Output the (x, y) coordinate of the center of the cell containing the given text.  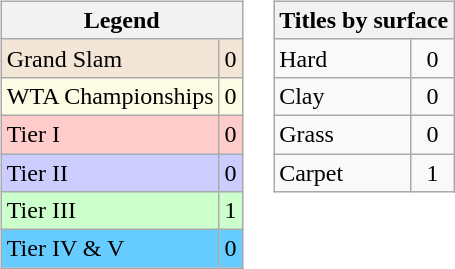
Titles by surface (364, 20)
Clay (343, 96)
Grass (343, 134)
Tier I (110, 134)
Grand Slam (110, 58)
WTA Championships (110, 96)
Legend (122, 20)
Tier IV & V (110, 249)
Tier III (110, 211)
Carpet (343, 173)
Hard (343, 58)
Tier II (110, 173)
